Identify which cell holds the provided text, then report its [X, Y] central coordinate. 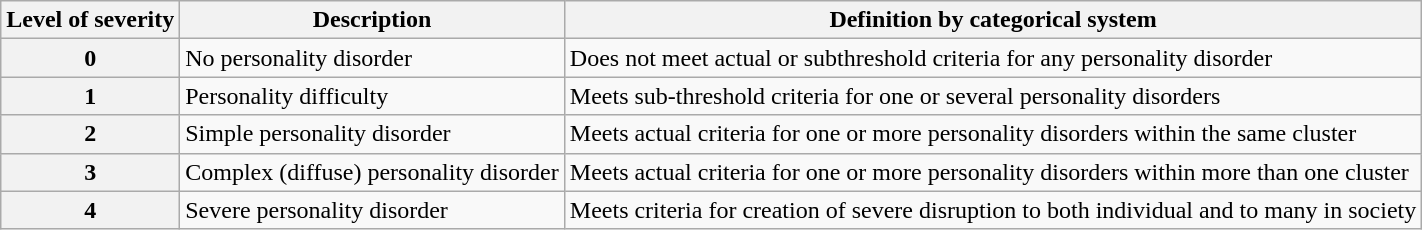
Does not meet actual or subthreshold criteria for any personality disorder [993, 58]
2 [90, 134]
Level of severity [90, 20]
Meets criteria for creation of severe disruption to both individual and to many in society [993, 210]
Severe personality disorder [372, 210]
Description [372, 20]
1 [90, 96]
0 [90, 58]
4 [90, 210]
Meets actual criteria for one or more personality disorders within more than one cluster [993, 172]
Meets actual criteria for one or more personality disorders within the same cluster [993, 134]
Simple personality disorder [372, 134]
3 [90, 172]
No personality disorder [372, 58]
Complex (diffuse) personality disorder [372, 172]
Personality difficulty [372, 96]
Meets sub-threshold criteria for one or several personality disorders [993, 96]
Definition by categorical system [993, 20]
